Return (X, Y) of the center of cell containing provided text 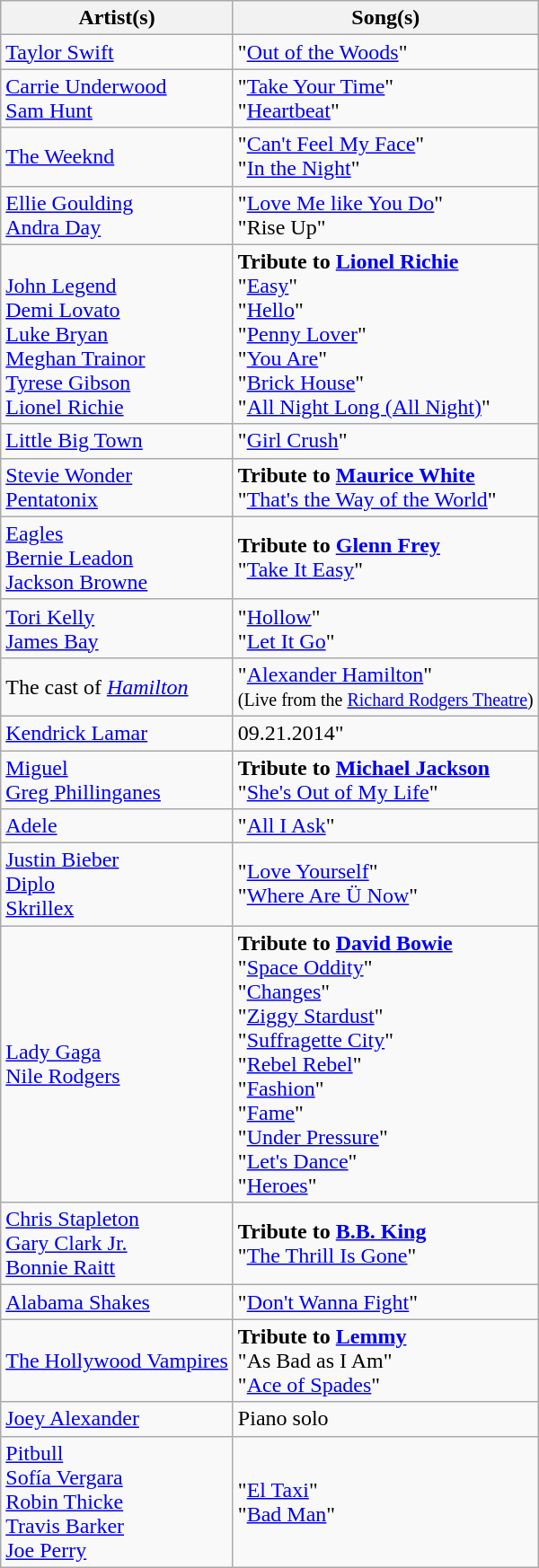
Tori KellyJames Bay (117, 629)
The Hollywood Vampires (117, 1361)
MiguelGreg Phillinganes (117, 780)
Stevie WonderPentatonix (117, 487)
Kendrick Lamar (117, 733)
Tribute to Michael Jackson"She's Out of My Life" (385, 780)
Alabama Shakes (117, 1302)
Song(s) (385, 18)
"All I Ask" (385, 826)
The cast of Hamilton (117, 686)
Tribute to Glenn Frey"Take It Easy" (385, 558)
Justin BieberDiploSkrillex (117, 885)
Tribute to Lionel Richie"Easy""Hello""Penny Lover""You Are""Brick House""All Night Long (All Night)" (385, 334)
Tribute to B.B. King"The Thrill Is Gone" (385, 1244)
"Don't Wanna Fight" (385, 1302)
Tribute to Lemmy"As Bad as I Am""Ace of Spades" (385, 1361)
The Weeknd (117, 156)
"El Taxi""Bad Man" (385, 1502)
Tribute to Maurice White"That's the Way of the World" (385, 487)
Little Big Town (117, 441)
Tribute to David Bowie"Space Oddity""Changes""Ziggy Stardust""Suffragette City""Rebel Rebel""Fashion""Fame""Under Pressure""Let's Dance""Heroes" (385, 1064)
"Hollow""Let It Go" (385, 629)
"Girl Crush" (385, 441)
Chris StapletonGary Clark Jr.Bonnie Raitt (117, 1244)
Artist(s) (117, 18)
"Alexander Hamilton"(Live from the Richard Rodgers Theatre) (385, 686)
"Can't Feel My Face""In the Night" (385, 156)
Joey Alexander (117, 1419)
"Out of the Woods" (385, 52)
Adele (117, 826)
Carrie UnderwoodSam Hunt (117, 99)
"Love Yourself""Where Are Ü Now" (385, 885)
09.21.2014" (385, 733)
EaglesBernie LeadonJackson Browne (117, 558)
"Take Your Time""Heartbeat" (385, 99)
Ellie GouldingAndra Day (117, 216)
John LegendDemi LovatoLuke BryanMeghan TrainorTyrese GibsonLionel Richie (117, 334)
Taylor Swift (117, 52)
PitbullSofía VergaraRobin ThickeTravis Barker Joe Perry (117, 1502)
Lady GagaNile Rodgers (117, 1064)
Piano solo (385, 1419)
"Love Me like You Do""Rise Up" (385, 216)
